Detect which cell encompasses the target text, then output its (X, Y) center coordinate. 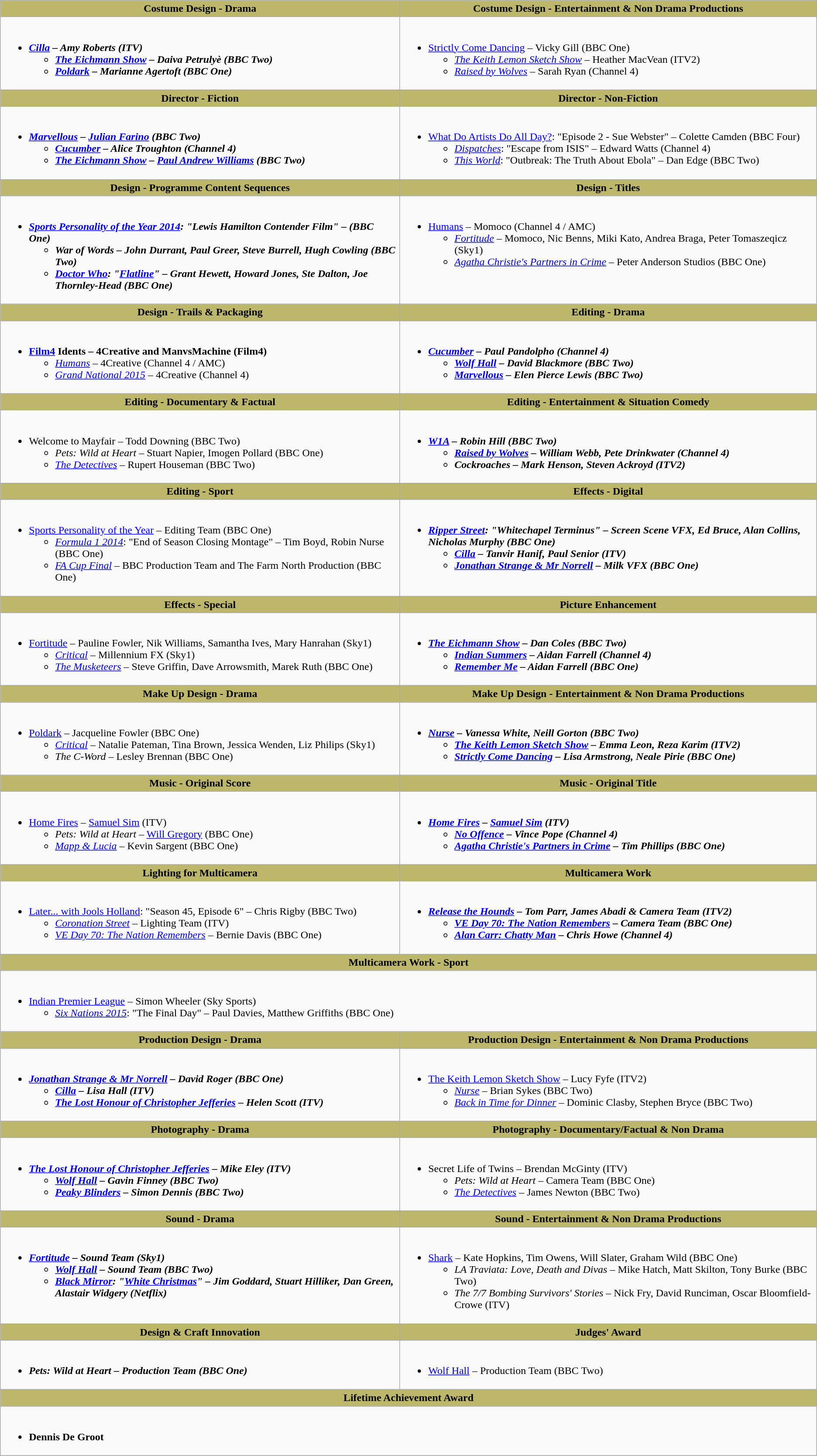
Judges' Award (608, 1332)
Sound - Entertainment & Non Drama Productions (608, 1219)
Home Fires – Samuel Sim (ITV)No Offence – Vince Pope (Channel 4)Agatha Christie's Partners in Crime – Tim Phillips (BBC One) (608, 828)
Design - Titles (608, 188)
Indian Premier League – Simon Wheeler (Sky Sports)Six Nations 2015: "The Final Day" – Paul Davies, Matthew Griffiths (BBC One) (408, 1001)
Picture Enhancement (608, 604)
Dennis De Groot (408, 1431)
Editing - Sport (200, 491)
Lighting for Multicamera (200, 873)
Director - Fiction (200, 98)
Costume Design - Entertainment & Non Drama Productions (608, 9)
Home Fires – Samuel Sim (ITV)Pets: Wild at Heart – Will Gregory (BBC One)Mapp & Lucia – Kevin Sargent (BBC One) (200, 828)
Marvellous – Julian Farino (BBC Two)Cucumber – Alice Troughton (Channel 4)The Eichmann Show – Paul Andrew Williams (BBC Two) (200, 143)
Jonathan Strange & Mr Norrell – David Roger (BBC One)Cilla – Lisa Hall (ITV)The Lost Honour of Christopher Jefferies – Helen Scott (ITV) (200, 1084)
Costume Design - Drama (200, 9)
Editing - Entertainment & Situation Comedy (608, 402)
The Eichmann Show – Dan Coles (BBC Two)Indian Summers – Aidan Farrell (Channel 4)Remember Me – Aidan Farrell (BBC One) (608, 649)
Production Design - Drama (200, 1040)
Effects - Special (200, 604)
Poldark – Jacqueline Fowler (BBC One)Critical – Natalie Pateman, Tina Brown, Jessica Wenden, Liz Philips (Sky1)The C-Word – Lesley Brennan (BBC One) (200, 739)
Design - Trails & Packaging (200, 312)
Cucumber – Paul Pandolpho (Channel 4)Wolf Hall – David Blackmore (BBC Two)Marvellous – Elen Pierce Lewis (BBC Two) (608, 357)
Pets: Wild at Heart – Production Team (BBC One) (200, 1365)
Make Up Design - Entertainment & Non Drama Productions (608, 694)
Effects - Digital (608, 491)
Make Up Design - Drama (200, 694)
The Lost Honour of Christopher Jefferies – Mike Eley (ITV)Wolf Hall – Gavin Finney (BBC Two)Peaky Blinders – Simon Dennis (BBC Two) (200, 1174)
Photography - Documentary/Factual & Non Drama (608, 1129)
Secret Life of Twins – Brendan McGinty (ITV)Pets: Wild at Heart – Camera Team (BBC One)The Detectives – James Newton (BBC Two) (608, 1174)
Sound - Drama (200, 1219)
Cilla – Amy Roberts (ITV)The Eichmann Show – Daiva Petrulyè (BBC Two)Poldark – Marianne Agertoft (BBC One) (200, 53)
Multicamera Work - Sport (408, 962)
Music - Original Score (200, 783)
The Keith Lemon Sketch Show – Lucy Fyfe (ITV2)Nurse – Brian Sykes (BBC Two)Back in Time for Dinner – Dominic Clasby, Stephen Bryce (BBC Two) (608, 1084)
W1A – Robin Hill (BBC Two)Raised by Wolves – William Webb, Pete Drinkwater (Channel 4)Cockroaches – Mark Henson, Steven Ackroyd (ITV2) (608, 447)
Wolf Hall – Production Team (BBC Two) (608, 1365)
Design - Programme Content Sequences (200, 188)
Lifetime Achievement Award (408, 1398)
Production Design - Entertainment & Non Drama Productions (608, 1040)
Photography - Drama (200, 1129)
Editing - Documentary & Factual (200, 402)
Director - Non-Fiction (608, 98)
Design & Craft Innovation (200, 1332)
Welcome to Mayfair – Todd Downing (BBC Two)Pets: Wild at Heart – Stuart Napier, Imogen Pollard (BBC One)The Detectives – Rupert Houseman (BBC Two) (200, 447)
Music - Original Title (608, 783)
Strictly Come Dancing – Vicky Gill (BBC One)The Keith Lemon Sketch Show – Heather MacVean (ITV2)Raised by Wolves – Sarah Ryan (Channel 4) (608, 53)
Editing - Drama (608, 312)
Multicamera Work (608, 873)
Film4 Idents – 4Creative and ManvsMachine (Film4)Humans – 4Creative (Channel 4 / AMC)Grand National 2015 – 4Creative (Channel 4) (200, 357)
